Locate the cell with the specified text and output its [x, y] center coordinate. 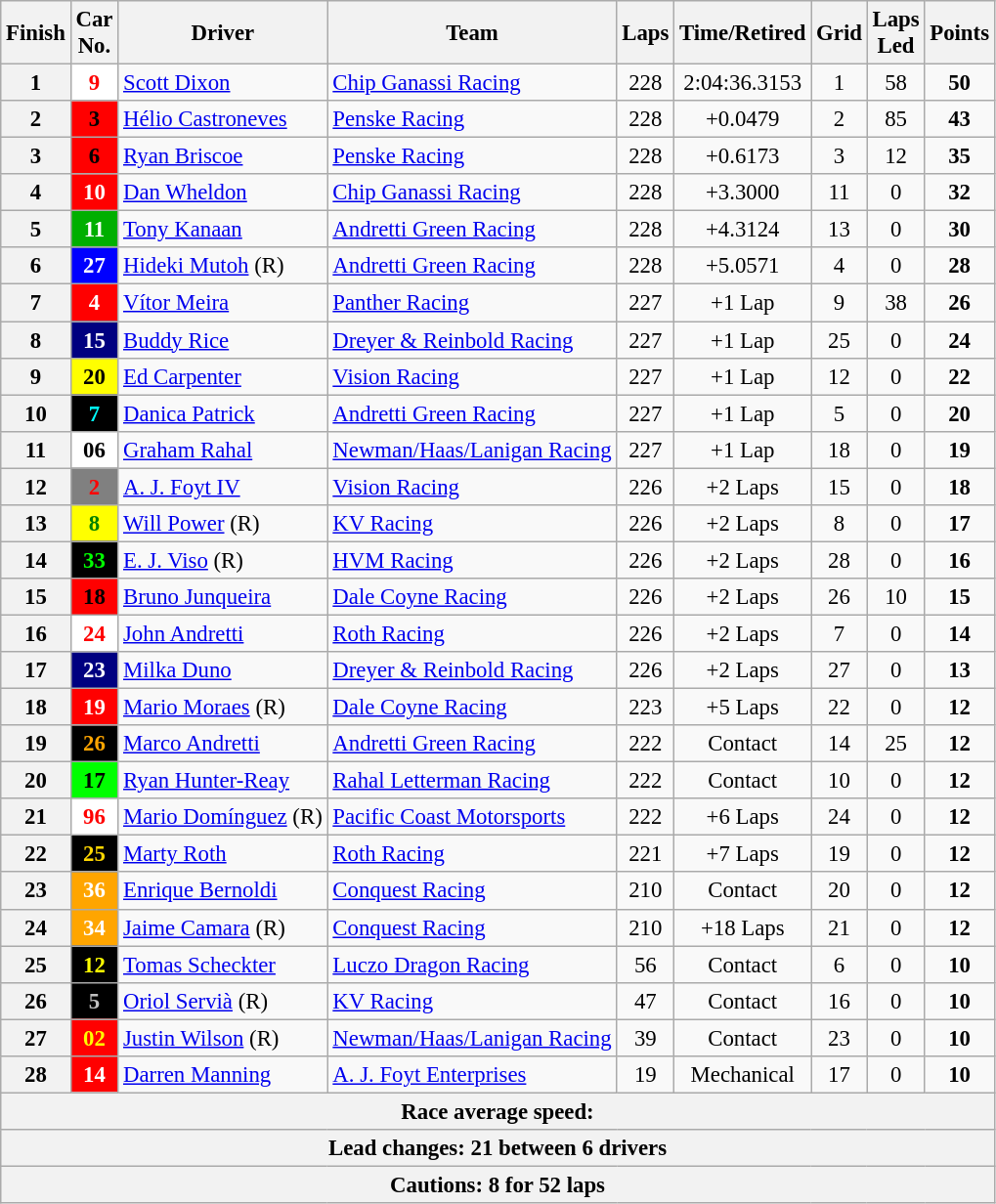
Tomas Scheckter [223, 965]
+0.6173 [743, 156]
06 [94, 450]
96 [94, 817]
Dan Wheldon [223, 193]
Mechanical [743, 1075]
Hideki Mutoh (R) [223, 267]
+4.3124 [743, 230]
Hélio Castroneves [223, 119]
Points [960, 33]
CarNo. [94, 33]
85 [895, 119]
02 [94, 1038]
43 [960, 119]
Team [472, 33]
39 [645, 1038]
Rahal Letterman Racing [472, 781]
Danica Patrick [223, 413]
56 [645, 965]
Buddy Rice [223, 340]
38 [895, 303]
47 [645, 1001]
A. J. Foyt Enterprises [472, 1075]
Ryan Briscoe [223, 156]
Ryan Hunter-Reay [223, 781]
Grid [839, 33]
Marty Roth [223, 854]
+5.0571 [743, 267]
Finish [35, 33]
Justin Wilson (R) [223, 1038]
+7 Laps [743, 854]
34 [94, 927]
Luczo Dragon Racing [472, 965]
Darren Manning [223, 1075]
+3.3000 [743, 193]
Vítor Meira [223, 303]
36 [94, 891]
+5 Laps [743, 708]
221 [645, 854]
Panther Racing [472, 303]
Lead changes: 21 between 6 drivers [498, 1148]
Laps [645, 33]
2:04:36.3153 [743, 83]
Tony Kanaan [223, 230]
LapsLed [895, 33]
58 [895, 83]
Milka Duno [223, 670]
+6 Laps [743, 817]
30 [960, 230]
Time/Retired [743, 33]
Race average speed: [498, 1111]
35 [960, 156]
Ed Carpenter [223, 376]
Scott Dixon [223, 83]
Bruno Junqueira [223, 597]
Marco Andretti [223, 744]
32 [960, 193]
Pacific Coast Motorsports [472, 817]
50 [960, 83]
+0.0479 [743, 119]
E. J. Viso (R) [223, 560]
Driver [223, 33]
+18 Laps [743, 927]
A. J. Foyt IV [223, 487]
Cautions: 8 for 52 laps [498, 1184]
John Andretti [223, 633]
Mario Moraes (R) [223, 708]
Jaime Camara (R) [223, 927]
Oriol Servià (R) [223, 1001]
HVM Racing [472, 560]
Graham Rahal [223, 450]
Mario Domínguez (R) [223, 817]
Enrique Bernoldi [223, 891]
33 [94, 560]
223 [645, 708]
Will Power (R) [223, 524]
